Find where the given text appears and provide that cell's center as (X, Y) coordinate. 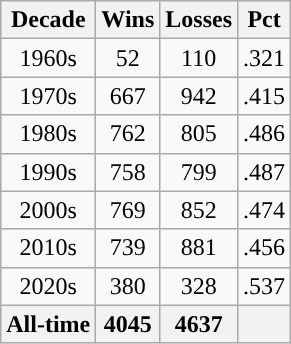
.474 (264, 210)
2000s (48, 210)
1990s (48, 172)
667 (128, 96)
942 (199, 96)
.486 (264, 134)
1980s (48, 134)
328 (199, 286)
881 (199, 248)
.321 (264, 58)
769 (128, 210)
2010s (48, 248)
All-time (48, 324)
4637 (199, 324)
852 (199, 210)
4045 (128, 324)
380 (128, 286)
52 (128, 58)
739 (128, 248)
Wins (128, 20)
805 (199, 134)
.456 (264, 248)
799 (199, 172)
758 (128, 172)
2020s (48, 286)
.537 (264, 286)
.415 (264, 96)
110 (199, 58)
.487 (264, 172)
Pct (264, 20)
1970s (48, 96)
1960s (48, 58)
Losses (199, 20)
762 (128, 134)
Decade (48, 20)
